Output the [x, y] coordinate of the center of the cell containing the given text.  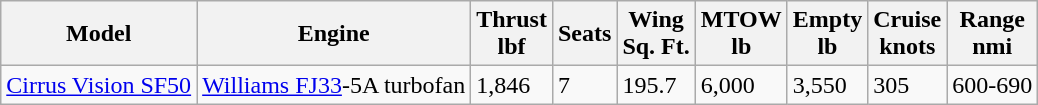
Emptylb [827, 34]
1,846 [512, 85]
Cruiseknots [908, 34]
600-690 [992, 85]
195.7 [656, 85]
7 [584, 85]
Rangenmi [992, 34]
MTOWlb [741, 34]
3,550 [827, 85]
Engine [334, 34]
Williams FJ33-5A turbofan [334, 85]
Thrustlbf [512, 34]
Cirrus Vision SF50 [99, 85]
Model [99, 34]
6,000 [741, 85]
305 [908, 85]
WingSq. Ft. [656, 34]
Seats [584, 34]
